Output the [x, y] coordinate of the center of the cell containing the given text.  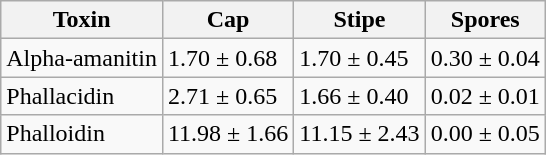
Phallacidin [82, 96]
0.30 ± 0.04 [485, 58]
Cap [228, 20]
11.98 ± 1.66 [228, 134]
Toxin [82, 20]
0.00 ± 0.05 [485, 134]
11.15 ± 2.43 [360, 134]
1.70 ± 0.45 [360, 58]
1.66 ± 0.40 [360, 96]
Alpha-amanitin [82, 58]
1.70 ± 0.68 [228, 58]
0.02 ± 0.01 [485, 96]
2.71 ± 0.65 [228, 96]
Spores [485, 20]
Stipe [360, 20]
Phalloidin [82, 134]
